Identify which cell holds the provided text, then report its [X, Y] central coordinate. 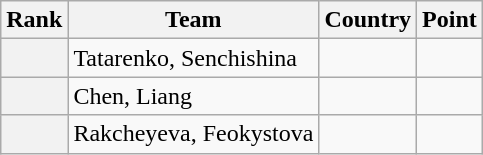
Chen, Liang [194, 96]
Team [194, 20]
Rank [34, 20]
Rakcheyeva, Feokystova [194, 134]
Country [368, 20]
Point [450, 20]
Tatarenko, Senchishina [194, 58]
